Search for the cell housing the specified text and yield its [X, Y] center coordinate. 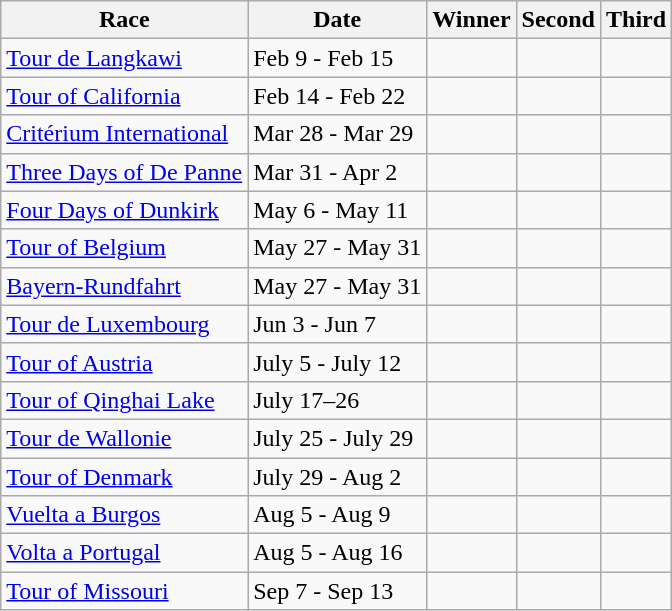
July 5 - July 12 [338, 362]
Vuelta a Burgos [124, 515]
Feb 9 - Feb 15 [338, 58]
Race [124, 20]
Tour of Austria [124, 362]
Four Days of Dunkirk [124, 210]
Winner [472, 20]
Tour de Langkawi [124, 58]
July 29 - Aug 2 [338, 477]
Feb 14 - Feb 22 [338, 96]
Tour of Denmark [124, 477]
Three Days of De Panne [124, 172]
Aug 5 - Aug 9 [338, 515]
July 17–26 [338, 400]
Mar 31 - Apr 2 [338, 172]
Tour of Missouri [124, 591]
Tour of Qinghai Lake [124, 400]
Tour of Belgium [124, 248]
Tour de Luxembourg [124, 324]
Sep 7 - Sep 13 [338, 591]
July 25 - July 29 [338, 438]
Tour of California [124, 96]
Tour de Wallonie [124, 438]
Critérium International [124, 134]
Volta a Portugal [124, 553]
Aug 5 - Aug 16 [338, 553]
Bayern-Rundfahrt [124, 286]
Third [636, 20]
Mar 28 - Mar 29 [338, 134]
May 6 - May 11 [338, 210]
Date [338, 20]
Jun 3 - Jun 7 [338, 324]
Second [558, 20]
